Find where the given text appears and provide that cell's center as (x, y) coordinate. 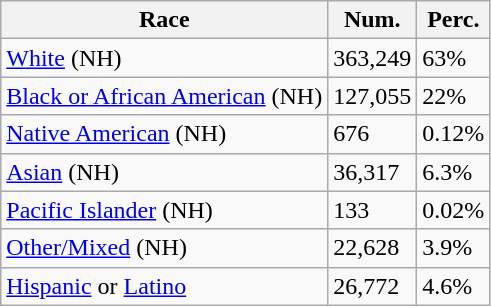
26,772 (372, 286)
363,249 (372, 58)
0.12% (454, 134)
63% (454, 58)
22% (454, 96)
Other/Mixed (NH) (164, 248)
3.9% (454, 248)
Perc. (454, 20)
Black or African American (NH) (164, 96)
133 (372, 210)
676 (372, 134)
22,628 (372, 248)
6.3% (454, 172)
Asian (NH) (164, 172)
Num. (372, 20)
Hispanic or Latino (164, 286)
0.02% (454, 210)
White (NH) (164, 58)
Pacific Islander (NH) (164, 210)
127,055 (372, 96)
Race (164, 20)
4.6% (454, 286)
36,317 (372, 172)
Native American (NH) (164, 134)
